Extract the [X, Y] coordinate from the center of the cell holding the provided text.  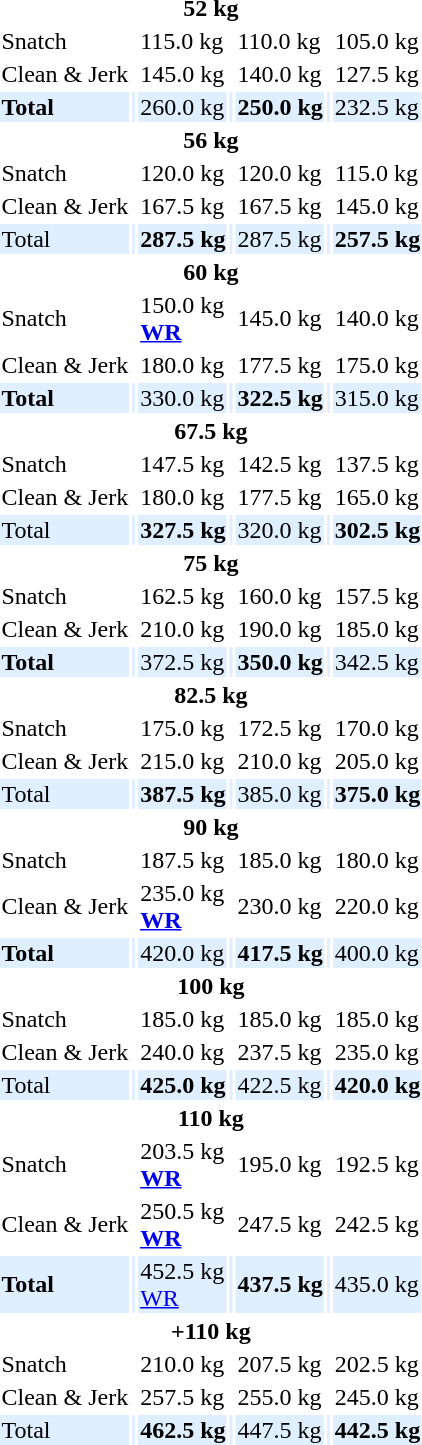
330.0 kg [183, 398]
422.5 kg [280, 1085]
235.0 kgWR [183, 906]
127.5 kg [377, 74]
442.5 kg [377, 1430]
187.5 kg [183, 860]
247.5 kg [280, 1224]
+110 kg [211, 1331]
142.5 kg [280, 464]
100 kg [211, 986]
250.0 kg [280, 107]
110.0 kg [280, 41]
235.0 kg [377, 1052]
232.5 kg [377, 107]
255.0 kg [280, 1397]
237.5 kg [280, 1052]
250.5 kgWR [183, 1224]
435.0 kg [377, 1284]
165.0 kg [377, 497]
205.0 kg [377, 761]
75 kg [211, 563]
203.5 kgWR [183, 1164]
417.5 kg [280, 953]
207.5 kg [280, 1364]
240.0 kg [183, 1052]
260.0 kg [183, 107]
82.5 kg [211, 695]
157.5 kg [377, 596]
220.0 kg [377, 906]
150.0 kgWR [183, 318]
322.5 kg [280, 398]
105.0 kg [377, 41]
195.0 kg [280, 1164]
160.0 kg [280, 596]
56 kg [211, 140]
372.5 kg [183, 662]
60 kg [211, 272]
190.0 kg [280, 629]
147.5 kg [183, 464]
162.5 kg [183, 596]
170.0 kg [377, 728]
302.5 kg [377, 530]
400.0 kg [377, 953]
437.5 kg [280, 1284]
110 kg [211, 1118]
67.5 kg [211, 431]
375.0 kg [377, 794]
315.0 kg [377, 398]
90 kg [211, 827]
202.5 kg [377, 1364]
447.5 kg [280, 1430]
387.5 kg [183, 794]
452.5 kgWR [183, 1284]
320.0 kg [280, 530]
425.0 kg [183, 1085]
245.0 kg [377, 1397]
385.0 kg [280, 794]
462.5 kg [183, 1430]
230.0 kg [280, 906]
172.5 kg [280, 728]
215.0 kg [183, 761]
242.5 kg [377, 1224]
350.0 kg [280, 662]
342.5 kg [377, 662]
327.5 kg [183, 530]
192.5 kg [377, 1164]
137.5 kg [377, 464]
